Output the [x, y] coordinate of the center of the cell containing the given text.  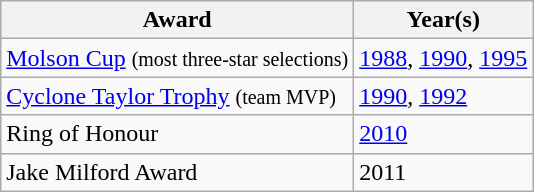
Molson Cup (most three-star selections) [178, 58]
Ring of Honour [178, 134]
1990, 1992 [444, 96]
1988, 1990, 1995 [444, 58]
Award [178, 20]
Year(s) [444, 20]
Jake Milford Award [178, 172]
2010 [444, 134]
Cyclone Taylor Trophy (team MVP) [178, 96]
2011 [444, 172]
